Determine the [x, y] coordinate at the center of the cell enclosing the given text.  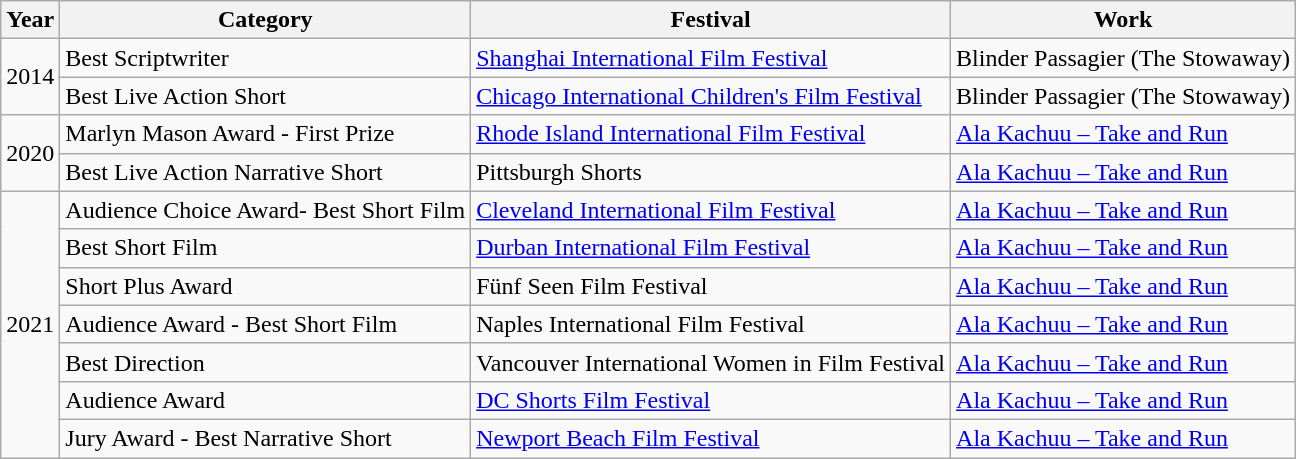
Best Scriptwriter [266, 58]
Durban International Film Festival [711, 248]
Best Live Action Narrative Short [266, 172]
Audience Award [266, 400]
2020 [30, 153]
Best Live Action Short [266, 96]
Vancouver International Women in Film Festival [711, 362]
Work [1124, 20]
Fünf Seen Film Festival [711, 286]
Best Direction [266, 362]
Shanghai International Film Festival [711, 58]
Chicago International Children's Film Festival [711, 96]
Marlyn Mason Award - First Prize [266, 134]
Festival [711, 20]
Naples International Film Festival [711, 324]
Rhode Island International Film Festival [711, 134]
2014 [30, 77]
Audience Choice Award- Best Short Film [266, 210]
Pittsburgh Shorts [711, 172]
Best Short Film [266, 248]
2021 [30, 324]
Audience Award - Best Short Film [266, 324]
Category [266, 20]
Year [30, 20]
DC Shorts Film Festival [711, 400]
Jury Award - Best Narrative Short [266, 438]
Newport Beach Film Festival [711, 438]
Cleveland International Film Festival [711, 210]
Short Plus Award [266, 286]
